Find where the given text appears and provide that cell's center as [x, y] coordinate. 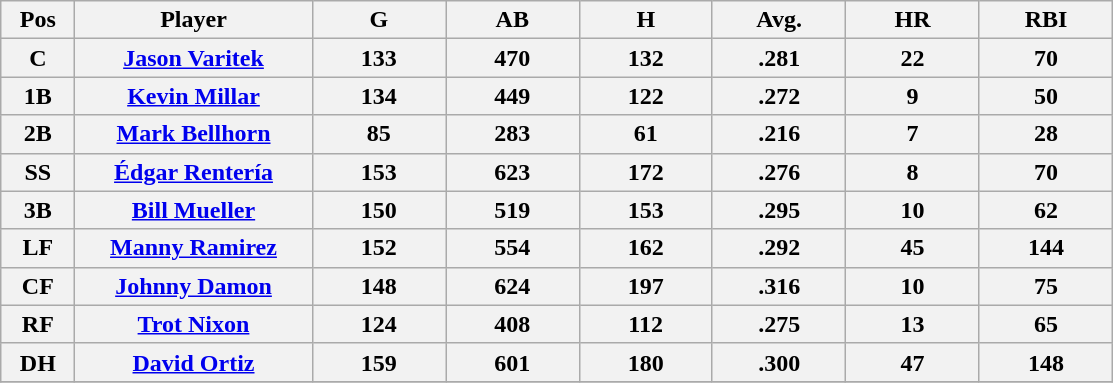
AB [512, 20]
50 [1046, 96]
LF [38, 248]
22 [912, 58]
.275 [778, 324]
Édgar Rentería [194, 172]
45 [912, 248]
162 [646, 248]
150 [378, 210]
.272 [778, 96]
152 [378, 248]
Johnny Damon [194, 286]
61 [646, 134]
.216 [778, 134]
519 [512, 210]
Player [194, 20]
2B [38, 134]
554 [512, 248]
132 [646, 58]
75 [1046, 286]
HR [912, 20]
SS [38, 172]
.295 [778, 210]
470 [512, 58]
.276 [778, 172]
408 [512, 324]
283 [512, 134]
624 [512, 286]
112 [646, 324]
Jason Varitek [194, 58]
8 [912, 172]
.281 [778, 58]
7 [912, 134]
CF [38, 286]
3B [38, 210]
Bill Mueller [194, 210]
RF [38, 324]
1B [38, 96]
197 [646, 286]
65 [1046, 324]
.292 [778, 248]
Pos [38, 20]
Avg. [778, 20]
122 [646, 96]
159 [378, 362]
28 [1046, 134]
134 [378, 96]
13 [912, 324]
H [646, 20]
449 [512, 96]
623 [512, 172]
85 [378, 134]
9 [912, 96]
Trot Nixon [194, 324]
62 [1046, 210]
124 [378, 324]
Mark Bellhorn [194, 134]
.316 [778, 286]
.300 [778, 362]
144 [1046, 248]
G [378, 20]
47 [912, 362]
David Ortiz [194, 362]
RBI [1046, 20]
Kevin Millar [194, 96]
601 [512, 362]
C [38, 58]
Manny Ramirez [194, 248]
133 [378, 58]
172 [646, 172]
180 [646, 362]
DH [38, 362]
